From the cell containing the given text, extract its center point as (X, Y) coordinate. 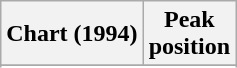
Chart (1994) (72, 34)
Peakposition (189, 34)
